Detect which cell encompasses the target text, then output its [x, y] center coordinate. 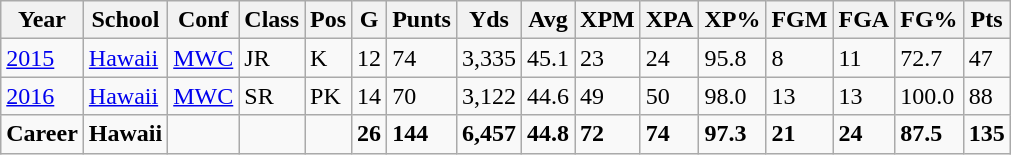
2016 [42, 96]
95.8 [732, 58]
23 [608, 58]
135 [986, 134]
50 [670, 96]
3,335 [488, 58]
14 [370, 96]
Year [42, 20]
FG% [929, 20]
XPA [670, 20]
26 [370, 134]
72 [608, 134]
Pts [986, 20]
144 [422, 134]
21 [800, 134]
PK [328, 96]
SR [272, 96]
2015 [42, 58]
6,457 [488, 134]
School [125, 20]
Career [42, 134]
XPM [608, 20]
49 [608, 96]
97.3 [732, 134]
Pos [328, 20]
FGA [864, 20]
11 [864, 58]
44.6 [548, 96]
JR [272, 58]
Yds [488, 20]
XP% [732, 20]
Class [272, 20]
72.7 [929, 58]
88 [986, 96]
12 [370, 58]
Conf [204, 20]
47 [986, 58]
Avg [548, 20]
45.1 [548, 58]
87.5 [929, 134]
44.8 [548, 134]
98.0 [732, 96]
8 [800, 58]
70 [422, 96]
Punts [422, 20]
100.0 [929, 96]
FGM [800, 20]
G [370, 20]
K [328, 58]
3,122 [488, 96]
